Locate the cell with the specified text and output its [X, Y] center coordinate. 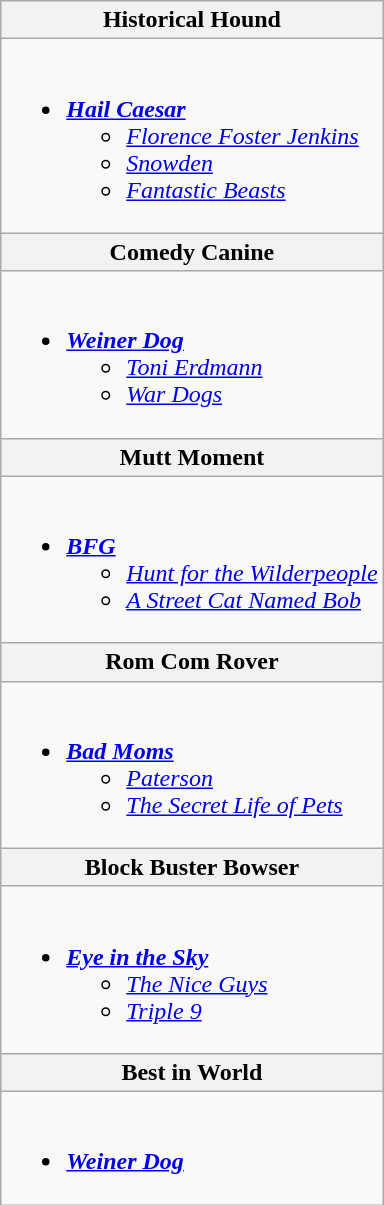
Block Buster Bowser [192, 867]
Hail CaesarFlorence Foster JenkinsSnowdenFantastic Beasts [192, 136]
BFGHunt for the WilderpeopleA Street Cat Named Bob [192, 560]
Bad MomsPatersonThe Secret Life of Pets [192, 764]
Rom Com Rover [192, 662]
Weiner DogToni ErdmannWar Dogs [192, 354]
Best in World [192, 1072]
Historical Hound [192, 20]
Eye in the SkyThe Nice GuysTriple 9 [192, 970]
Weiner Dog [192, 1148]
Mutt Moment [192, 457]
Comedy Canine [192, 252]
